Capture the cell that displays the provided text and extract its (x, y) central coordinate. 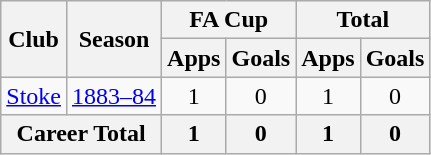
FA Cup (229, 20)
Total (363, 20)
Season (114, 39)
Career Total (82, 134)
Stoke (34, 96)
1883–84 (114, 96)
Club (34, 39)
